Provide the (X, Y) coordinate of the cell's center where the given text is located.  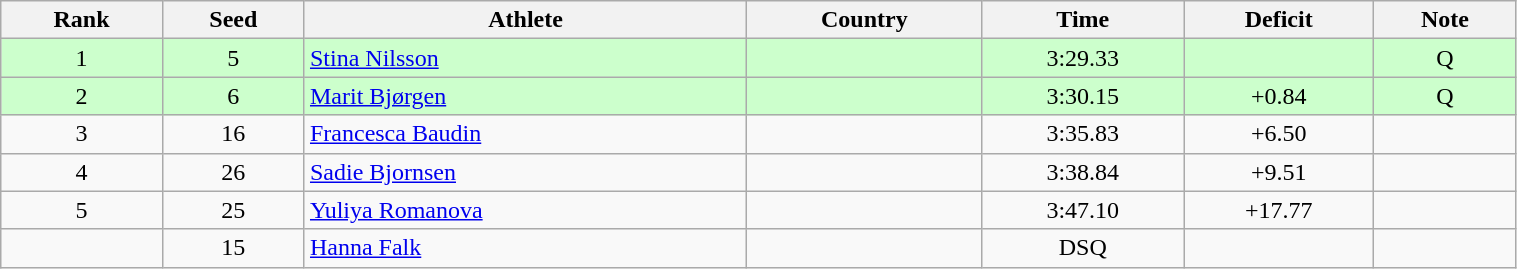
Deficit (1279, 20)
Yuliya Romanova (525, 210)
Stina Nilsson (525, 58)
Athlete (525, 20)
3:29.33 (1083, 58)
16 (233, 134)
Rank (82, 20)
+6.50 (1279, 134)
Note (1445, 20)
+0.84 (1279, 96)
3:35.83 (1083, 134)
DSQ (1083, 248)
Marit Bjørgen (525, 96)
3:47.10 (1083, 210)
Hanna Falk (525, 248)
1 (82, 58)
4 (82, 172)
Seed (233, 20)
6 (233, 96)
Time (1083, 20)
15 (233, 248)
3:38.84 (1083, 172)
Country (864, 20)
3:30.15 (1083, 96)
2 (82, 96)
+17.77 (1279, 210)
26 (233, 172)
Sadie Bjornsen (525, 172)
3 (82, 134)
25 (233, 210)
+9.51 (1279, 172)
Francesca Baudin (525, 134)
